Locate the cell with the specified text and output its [X, Y] center coordinate. 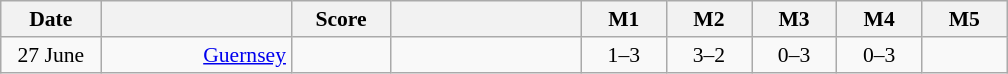
M1 [624, 19]
Score [341, 19]
M3 [794, 19]
M4 [880, 19]
Guernsey [196, 55]
3–2 [708, 55]
M5 [964, 19]
M2 [708, 19]
27 June [51, 55]
1–3 [624, 55]
Date [51, 19]
